Search for the cell housing the specified text and yield its (X, Y) center coordinate. 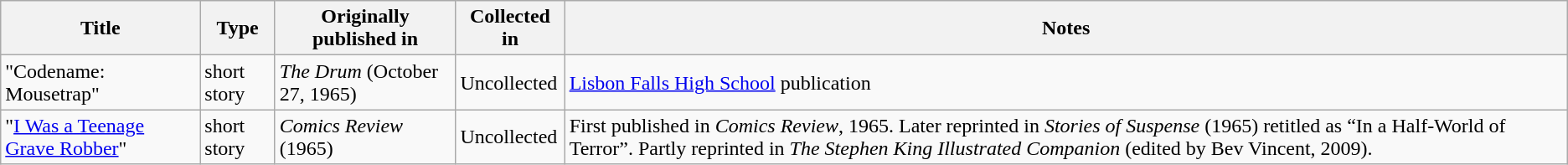
Type (238, 28)
Collected in (510, 28)
Lisbon Falls High School publication (1065, 82)
"I Was a Teenage Grave Robber" (101, 137)
The Drum (October 27, 1965) (365, 82)
Notes (1065, 28)
Title (101, 28)
Comics Review (1965) (365, 137)
"Codename: Mousetrap" (101, 82)
Originally published in (365, 28)
